Return [X, Y] of the center of cell containing provided text 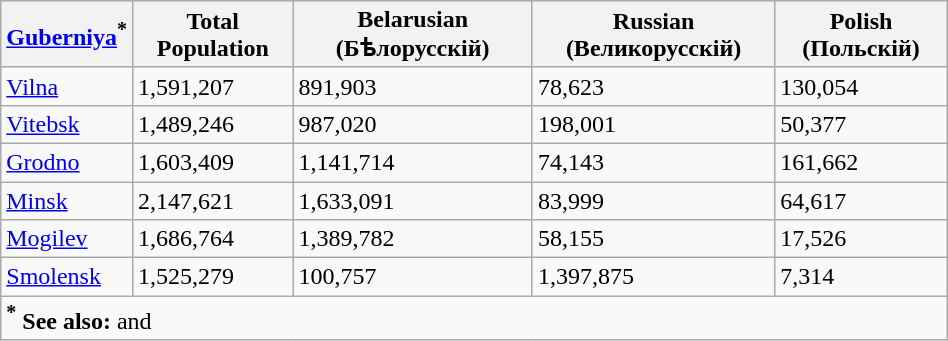
Vilna [67, 86]
Belarusian (Бѣлорусскій) [412, 34]
1,489,246 [213, 124]
Mogilev [67, 239]
1,591,207 [213, 86]
1,686,764 [213, 239]
Vitebsk [67, 124]
1,633,091 [412, 201]
Russian (Великорусскій) [653, 34]
1,389,782 [412, 239]
1,603,409 [213, 162]
7,314 [862, 277]
1,141,714 [412, 162]
58,155 [653, 239]
100,757 [412, 277]
1,525,279 [213, 277]
Total Population [213, 34]
Grodno [67, 162]
198,001 [653, 124]
130,054 [862, 86]
83,999 [653, 201]
Guberniya* [67, 34]
64,617 [862, 201]
Polish (Польскій) [862, 34]
2,147,621 [213, 201]
Smolensk [67, 277]
50,377 [862, 124]
891,903 [412, 86]
1,397,875 [653, 277]
* See also: and [474, 318]
74,143 [653, 162]
Minsk [67, 201]
17,526 [862, 239]
161,662 [862, 162]
78,623 [653, 86]
987,020 [412, 124]
